Extract the [X, Y] coordinate from the center of the cell holding the provided text.  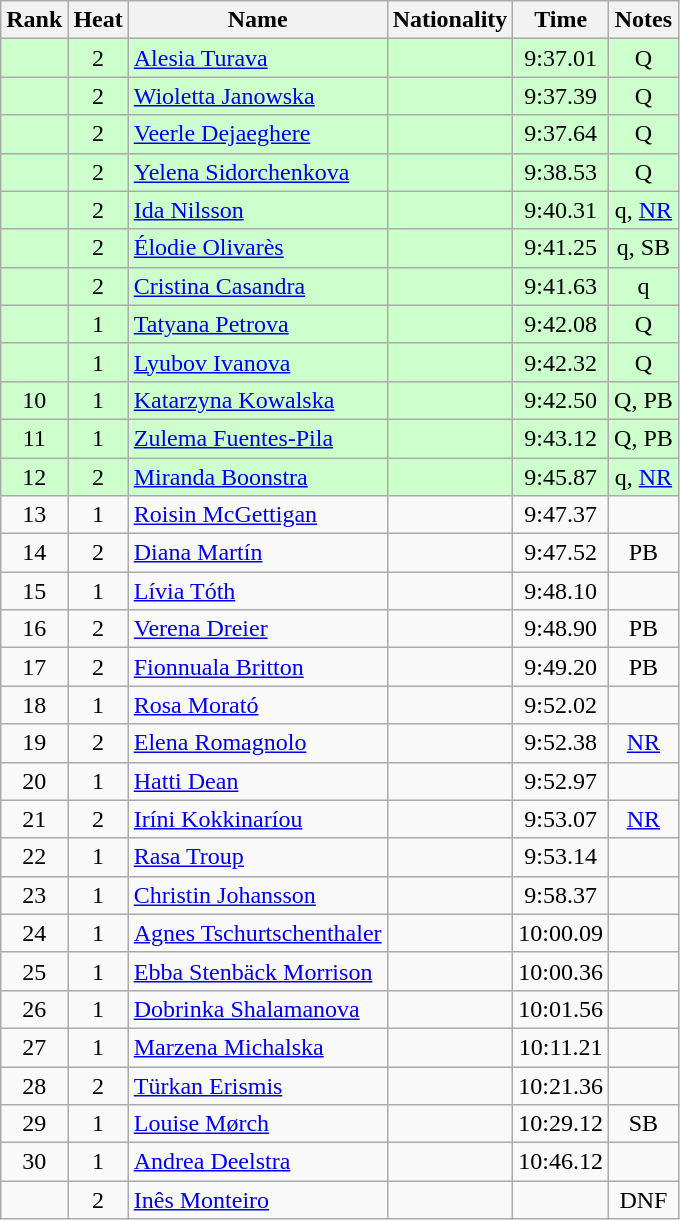
19 [34, 743]
Lyubov Ivanova [258, 362]
9:42.32 [561, 362]
10:29.12 [561, 1124]
Cristina Casandra [258, 286]
Notes [644, 20]
Andrea Deelstra [258, 1162]
10:00.36 [561, 971]
9:58.37 [561, 895]
10 [34, 400]
9:47.37 [561, 515]
Iríni Kokkinaríou [258, 819]
9:37.64 [561, 134]
Yelena Sidorchenkova [258, 172]
9:48.10 [561, 591]
9:52.02 [561, 705]
9:49.20 [561, 667]
Zulema Fuentes-Pila [258, 438]
26 [34, 1009]
10:21.36 [561, 1085]
9:38.53 [561, 172]
Verena Dreier [258, 629]
Alesia Turava [258, 58]
28 [34, 1085]
10:01.56 [561, 1009]
30 [34, 1162]
q, SB [644, 248]
27 [34, 1047]
Veerle Dejaeghere [258, 134]
9:40.31 [561, 210]
Name [258, 20]
9:42.50 [561, 400]
21 [34, 819]
9:45.87 [561, 477]
24 [34, 933]
Rasa Troup [258, 857]
Elena Romagnolo [258, 743]
10:00.09 [561, 933]
Hatti Dean [258, 781]
29 [34, 1124]
18 [34, 705]
17 [34, 667]
9:41.25 [561, 248]
DNF [644, 1200]
SB [644, 1124]
16 [34, 629]
20 [34, 781]
Tatyana Petrova [258, 324]
Ida Nilsson [258, 210]
10:46.12 [561, 1162]
Miranda Boonstra [258, 477]
Élodie Olivarès [258, 248]
9:41.63 [561, 286]
Lívia Tóth [258, 591]
Christin Johansson [258, 895]
Türkan Erismis [258, 1085]
9:42.08 [561, 324]
9:48.90 [561, 629]
Heat [98, 20]
14 [34, 553]
Nationality [450, 20]
12 [34, 477]
9:37.01 [561, 58]
Marzena Michalska [258, 1047]
Diana Martín [258, 553]
13 [34, 515]
q [644, 286]
9:53.14 [561, 857]
Wioletta Janowska [258, 96]
10:11.21 [561, 1047]
15 [34, 591]
Roisin McGettigan [258, 515]
Rank [34, 20]
Katarzyna Kowalska [258, 400]
Dobrinka Shalamanova [258, 1009]
Time [561, 20]
Rosa Morató [258, 705]
Agnes Tschurtschenthaler [258, 933]
Inês Monteiro [258, 1200]
9:43.12 [561, 438]
Louise Mørch [258, 1124]
9:52.97 [561, 781]
22 [34, 857]
9:47.52 [561, 553]
11 [34, 438]
23 [34, 895]
Fionnuala Britton [258, 667]
9:37.39 [561, 96]
Ebba Stenbäck Morrison [258, 971]
9:52.38 [561, 743]
25 [34, 971]
9:53.07 [561, 819]
